Capture the cell that displays the provided text and extract its (x, y) central coordinate. 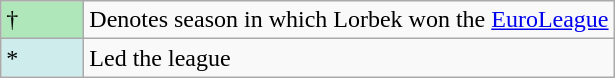
* (42, 58)
† (42, 20)
Denotes season in which Lorbek won the EuroLeague (349, 20)
Led the league (349, 58)
